Scan for the cell matching the given text and deliver its (X, Y) coordinate at center. 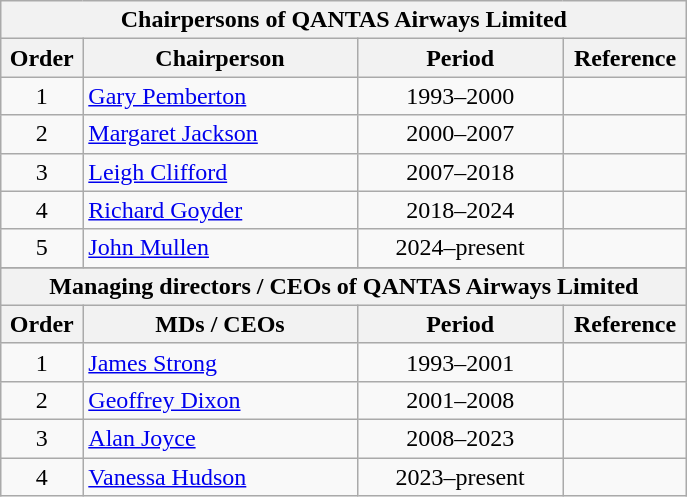
Gary Pemberton (220, 96)
John Mullen (220, 248)
Vanessa Hudson (220, 477)
2008–2023 (460, 438)
Alan Joyce (220, 438)
Chairperson (220, 58)
Geoffrey Dixon (220, 400)
MDs / CEOs (220, 324)
5 (42, 248)
Richard Goyder (220, 210)
Managing directors / CEOs of QANTAS Airways Limited (344, 286)
Margaret Jackson (220, 134)
2023–present (460, 477)
Chairpersons of QANTAS Airways Limited (344, 20)
2000–2007 (460, 134)
1993–2001 (460, 362)
2018–2024 (460, 210)
2007–2018 (460, 172)
James Strong (220, 362)
2001–2008 (460, 400)
2024–present (460, 248)
Leigh Clifford (220, 172)
1993–2000 (460, 96)
